Scan for the cell matching the given text and deliver its (x, y) coordinate at center. 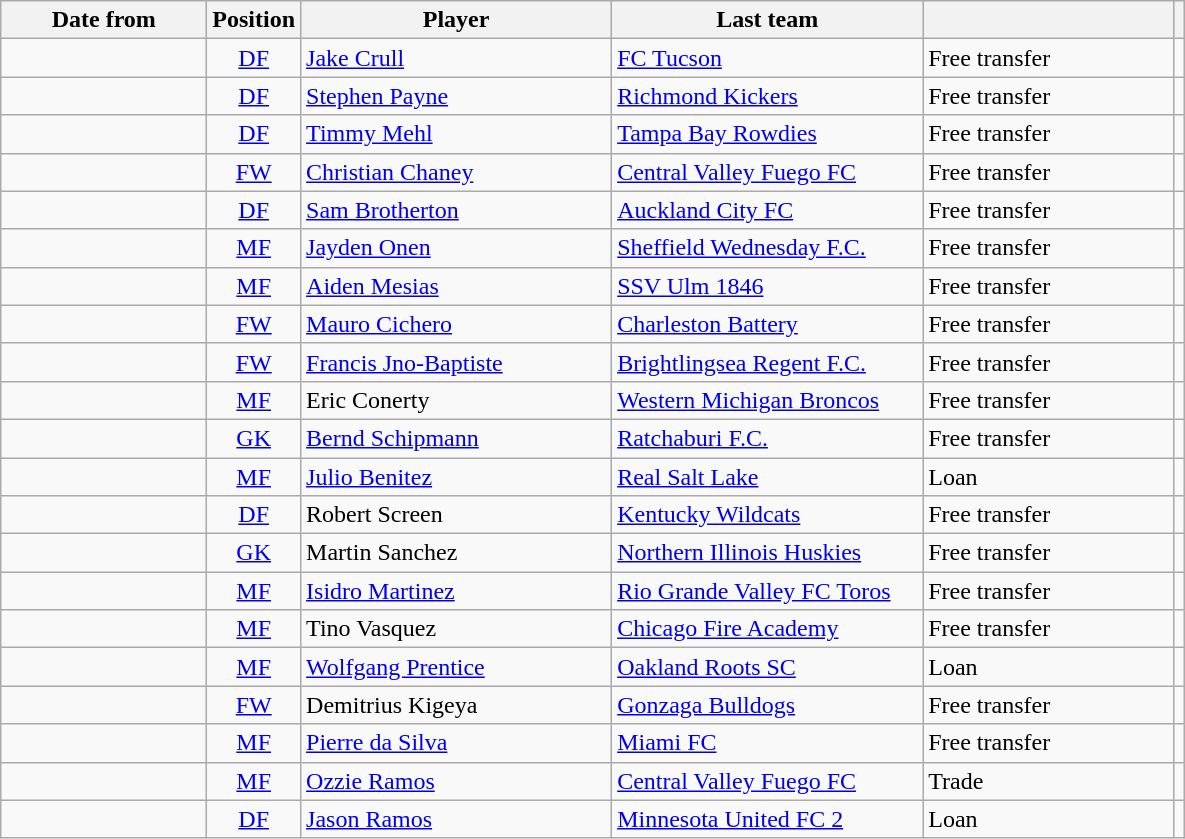
Jake Crull (456, 58)
Northern Illinois Huskies (768, 553)
Robert Screen (456, 515)
Gonzaga Bulldogs (768, 705)
Wolfgang Prentice (456, 667)
Christian Chaney (456, 172)
Francis Jno-Baptiste (456, 362)
Auckland City FC (768, 210)
FC Tucson (768, 58)
Aiden Mesias (456, 286)
Isidro Martinez (456, 591)
Mauro Cichero (456, 324)
Oakland Roots SC (768, 667)
Kentucky Wildcats (768, 515)
Jason Ramos (456, 819)
Richmond Kickers (768, 96)
Jayden Onen (456, 248)
Rio Grande Valley FC Toros (768, 591)
Miami FC (768, 743)
Demitrius Kigeya (456, 705)
Sam Brotherton (456, 210)
Western Michigan Broncos (768, 400)
Pierre da Silva (456, 743)
Eric Conerty (456, 400)
Ozzie Ramos (456, 781)
Player (456, 20)
Position (254, 20)
Chicago Fire Academy (768, 629)
Stephen Payne (456, 96)
Martin Sanchez (456, 553)
Date from (104, 20)
Brightlingsea Regent F.C. (768, 362)
Tampa Bay Rowdies (768, 134)
SSV Ulm 1846 (768, 286)
Trade (1048, 781)
Bernd Schipmann (456, 438)
Last team (768, 20)
Timmy Mehl (456, 134)
Minnesota United FC 2 (768, 819)
Tino Vasquez (456, 629)
Charleston Battery (768, 324)
Ratchaburi F.C. (768, 438)
Sheffield Wednesday F.C. (768, 248)
Real Salt Lake (768, 477)
Julio Benitez (456, 477)
